Capture the cell that displays the provided text and extract its [X, Y] central coordinate. 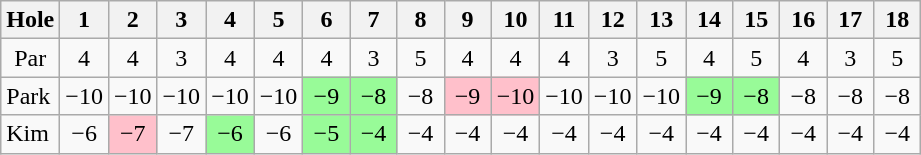
6 [326, 20]
Hole [30, 20]
13 [662, 20]
10 [516, 20]
7 [374, 20]
1 [84, 20]
14 [710, 20]
16 [804, 20]
12 [612, 20]
15 [756, 20]
2 [132, 20]
Par [30, 58]
11 [564, 20]
−5 [326, 134]
9 [468, 20]
Kim [30, 134]
8 [420, 20]
17 [850, 20]
Park [30, 96]
18 [898, 20]
